For the text-containing cell, return its midpoint in [X, Y] coordinate format. 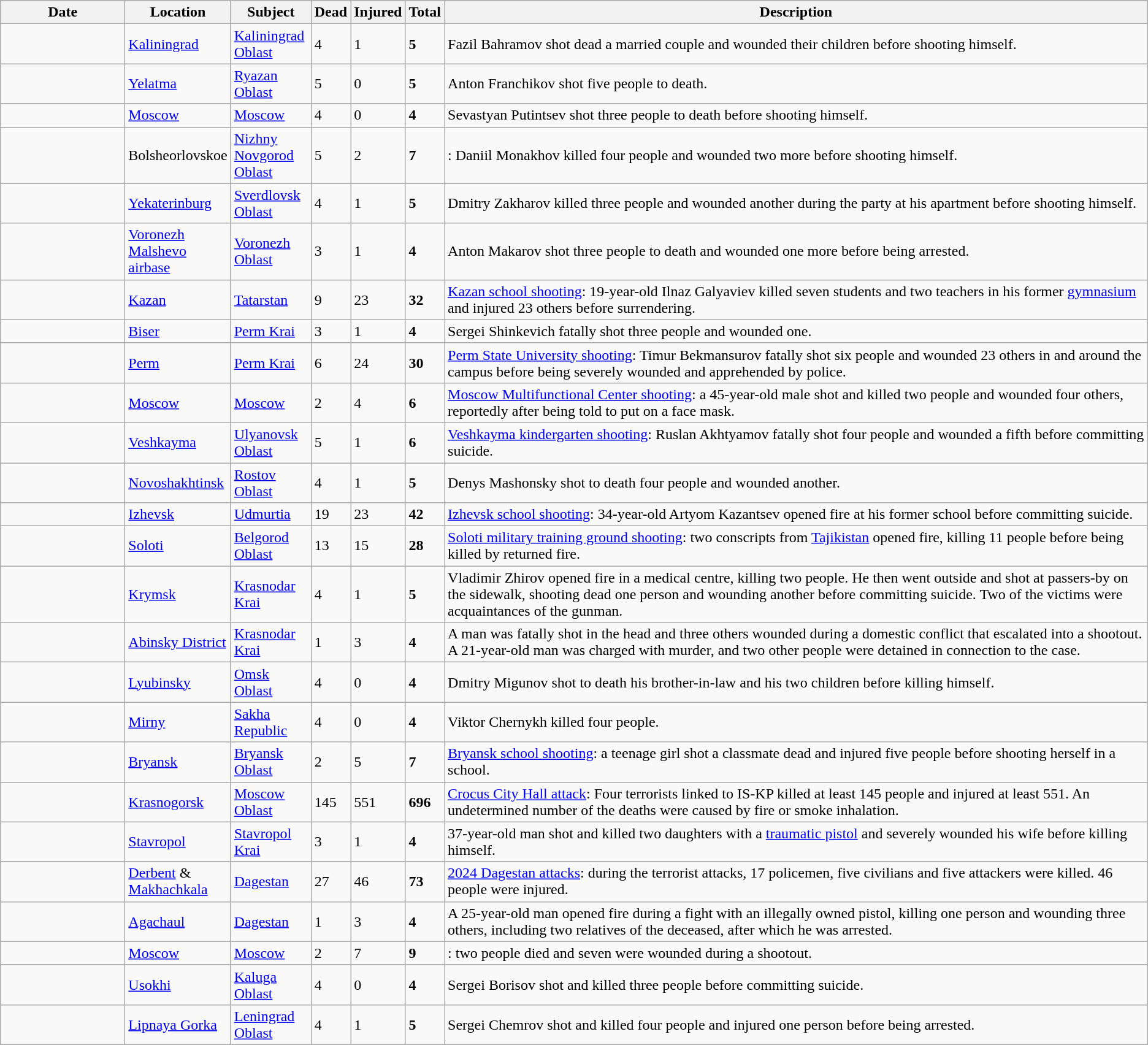
19 [331, 515]
Derbent & Makhachkala [178, 882]
Izhevsk school shooting: 34-year-old Artyom Kazantsev opened fire at his former school before committing suicide. [796, 515]
Bolsheorlovskoe [178, 155]
Sergei Shinkevich fatally shot three people and wounded one. [796, 331]
Biser [178, 331]
Sergei Chemrov shot and killed four people and injured one person before being arrested. [796, 1024]
Voronezh Malshevo airbase [178, 251]
Mirny [178, 722]
Krasnogorsk [178, 802]
Dmitry Zakharov killed three people and wounded another during the party at his apartment before shooting himself. [796, 204]
Belgorod Oblast [271, 546]
Bryansk school shooting: a teenage girl shot a classmate dead and injured five people before shooting herself in a school. [796, 762]
37-year-old man shot and killed two daughters with a traumatic pistol and severely wounded his wife before killing himself. [796, 841]
Sergei Borisov shot and killed three people before committing suicide. [796, 985]
Bryansk [178, 762]
32 [425, 299]
24 [378, 363]
Injured [378, 12]
2024 Dagestan attacks: during the terrorist attacks, 17 policemen, five civilians and five attackers were killed. 46 people were injured. [796, 882]
Sevastyan Putintsev shot three people to death before shooting himself. [796, 115]
551 [378, 802]
Yekaterinburg [178, 204]
Nizhny Novgorod Oblast [271, 155]
Dead [331, 12]
Kazan [178, 299]
Lyubinsky [178, 682]
Kaliningrad [178, 44]
Anton Franchikov shot five people to death. [796, 83]
Denys Mashonsky shot to death four people and wounded another. [796, 482]
Kaliningrad Oblast [271, 44]
Ryazan Oblast [271, 83]
Sakha Republic [271, 722]
Udmurtia [271, 515]
Yelatma [178, 83]
Usokhi [178, 985]
15 [378, 546]
: two people died and seven were wounded during a shootout. [796, 953]
Subject [271, 12]
Fazil Bahramov shot dead a married couple and wounded their children before shooting himself. [796, 44]
Veshkayma [178, 443]
Bryansk Oblast [271, 762]
Dmitry Migunov shot to death his brother-in-law and his two children before killing himself. [796, 682]
Location [178, 12]
Viktor Chernykh killed four people. [796, 722]
Leningrad Oblast [271, 1024]
145 [331, 802]
13 [331, 546]
Stavropol Krai [271, 841]
Sverdlovsk Oblast [271, 204]
Date [63, 12]
Description [796, 12]
Soloti military training ground shooting: two conscripts from Tajikistan opened fire, killing 11 people before being killed by returned fire. [796, 546]
Soloti [178, 546]
Kaluga Oblast [271, 985]
Agachaul [178, 921]
73 [425, 882]
28 [425, 546]
Total [425, 12]
Moscow Oblast [271, 802]
30 [425, 363]
Veshkayma kindergarten shooting: Ruslan Akhtyamov fatally shot four people and wounded a fifth before committing suicide. [796, 443]
46 [378, 882]
Rostov Oblast [271, 482]
Tatarstan [271, 299]
Novoshakhtinsk [178, 482]
Perm [178, 363]
Stavropol [178, 841]
Krymsk [178, 594]
Abinsky District [178, 643]
Ulyanovsk Oblast [271, 443]
Izhevsk [178, 515]
Omsk Oblast [271, 682]
696 [425, 802]
: Daniil Monakhov killed four people and wounded two more before shooting himself. [796, 155]
Voronezh Oblast [271, 251]
42 [425, 515]
Anton Makarov shot three people to death and wounded one more before being arrested. [796, 251]
27 [331, 882]
Lipnaya Gorka [178, 1024]
